Determine the [X, Y] coordinate at the center of the cell enclosing the given text.  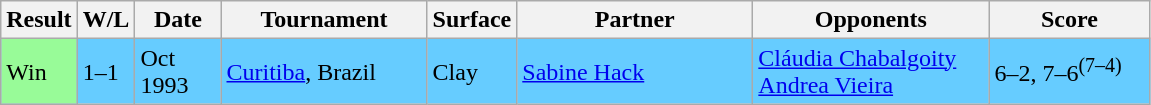
Date [178, 20]
Score [1070, 20]
Curitiba, Brazil [324, 72]
Partner [635, 20]
Cláudia Chabalgoity Andrea Vieira [871, 72]
6–2, 7–6(7–4) [1070, 72]
Tournament [324, 20]
W/L [106, 20]
Win [39, 72]
Opponents [871, 20]
Sabine Hack [635, 72]
Oct 1993 [178, 72]
1–1 [106, 72]
Clay [472, 72]
Surface [472, 20]
Result [39, 20]
